Search for the cell housing the specified text and yield its [x, y] center coordinate. 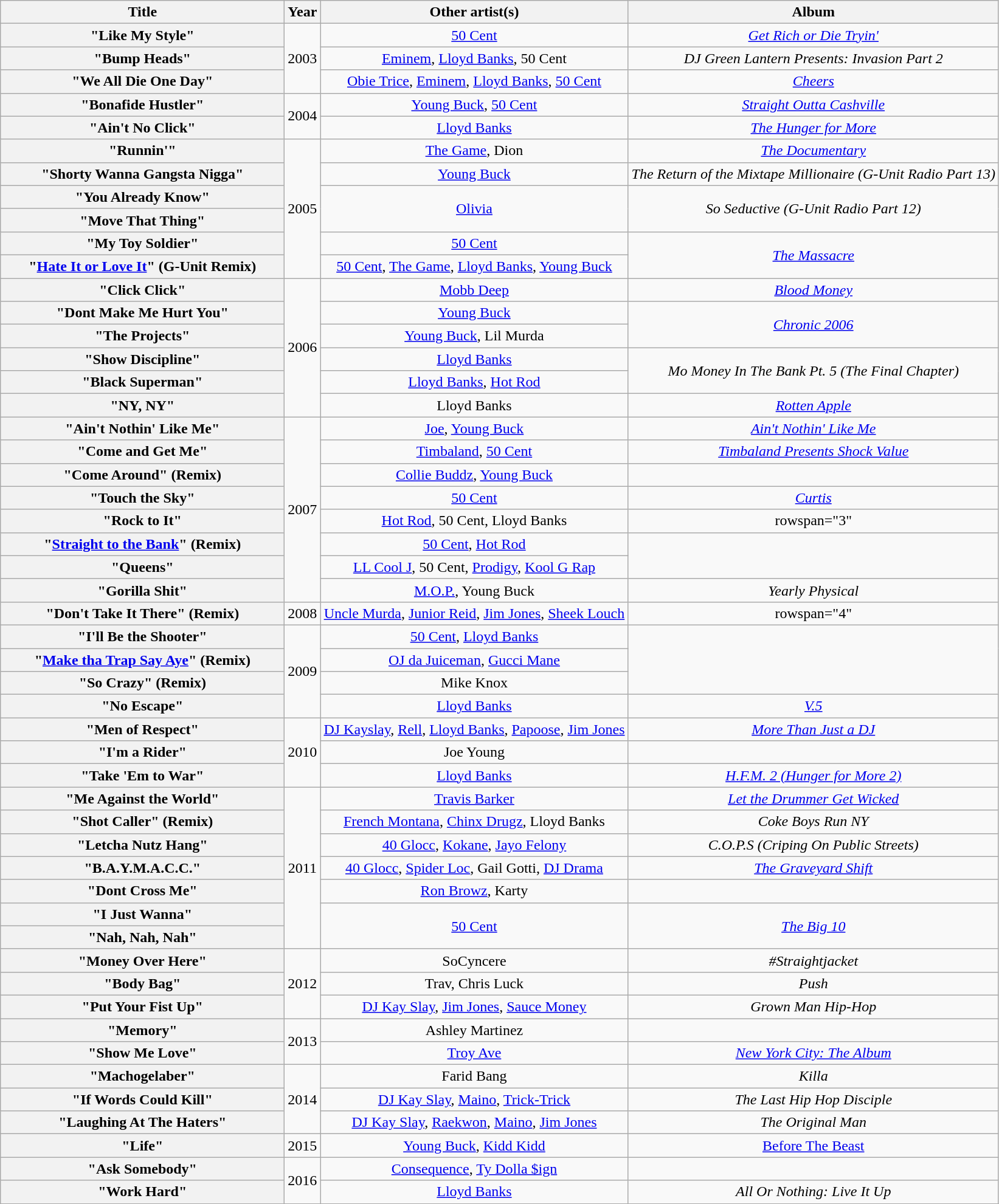
50 Cent, Lloyd Banks [474, 636]
"So Crazy" (Remix) [142, 683]
DJ Kayslay, Rell, Lloyd Banks, Papoose, Jim Jones [474, 729]
Mike Knox [474, 683]
Rotten Apple [814, 405]
"Come and Get Me" [142, 452]
Mobb Deep [474, 290]
Joe, Young Buck [474, 428]
"My Toy Soldier" [142, 243]
"Shorty Wanna Gangsta Nigga" [142, 174]
"The Projects" [142, 336]
50 Cent, The Game, Lloyd Banks, Young Buck [474, 266]
"We All Die One Day" [142, 81]
All Or Nothing: Live It Up [814, 1192]
Young Buck, Kidd Kidd [474, 1146]
Hot Rod, 50 Cent, Lloyd Banks [474, 521]
2007 [303, 509]
DJ Kay Slay, Maino, Trick-Trick [474, 1099]
50 Cent, Hot Rod [474, 544]
Collie Buddz, Young Buck [474, 475]
"Touch the Sky" [142, 498]
Consequence, Ty Dolla $ign [474, 1169]
Young Buck, Lil Murda [474, 336]
"Ain't No Click" [142, 128]
"Like My Style" [142, 35]
"Me Against the World" [142, 799]
The Game, Dion [474, 151]
"I'm a Rider" [142, 752]
Cheers [814, 81]
2013 [303, 1042]
"Men of Respect" [142, 729]
2003 [303, 58]
"Memory" [142, 1030]
"Laughing At The Haters" [142, 1123]
Ron Browz, Karty [474, 891]
"B.A.Y.M.A.C.C." [142, 868]
40 Glocc, Kokane, Jayo Felony [474, 845]
OJ da Juiceman, Gucci Mane [474, 659]
2009 [303, 671]
2005 [303, 208]
Obie Trice, Eminem, Lloyd Banks, 50 Cent [474, 81]
The Last Hip Hop Disciple [814, 1099]
Olivia [474, 208]
Push [814, 983]
The Return of the Mixtape Millionaire (G-Unit Radio Part 13) [814, 174]
"Hate It or Love It" (G-Unit Remix) [142, 266]
"Letcha Nutz Hang" [142, 845]
Other artist(s) [474, 12]
"Shot Caller" (Remix) [142, 822]
"I Just Wanna" [142, 914]
C.O.P.S (Criping On Public Streets) [814, 845]
Timbaland, 50 Cent [474, 452]
2008 [303, 613]
Eminem, Lloyd Banks, 50 Cent [474, 58]
Lloyd Banks, Hot Rod [474, 382]
"If Words Could Kill" [142, 1099]
Straight Outta Cashville [814, 105]
The Big 10 [814, 926]
Farid Bang [474, 1076]
"Gorilla Shit" [142, 590]
"Show Discipline" [142, 359]
Mo Money In The Bank Pt. 5 (The Final Chapter) [814, 371]
Get Rich or Die Tryin' [814, 35]
New York City: The Album [814, 1053]
Album [814, 12]
Joe Young [474, 752]
Uncle Murda, Junior Reid, Jim Jones, Sheek Louch [474, 613]
Timbaland Presents Shock Value [814, 452]
"Money Over Here" [142, 960]
"Show Me Love" [142, 1053]
The Graveyard Shift [814, 868]
"Bonafide Hustler" [142, 105]
"Dont Cross Me" [142, 891]
Killa [814, 1076]
2015 [303, 1146]
2010 [303, 752]
Trav, Chris Luck [474, 983]
DJ Green Lantern Presents: Invasion Part 2 [814, 58]
"You Already Know" [142, 197]
Coke Boys Run NY [814, 822]
Yearly Physical [814, 590]
Before The Beast [814, 1146]
"Black Superman" [142, 382]
Curtis [814, 498]
"Body Bag" [142, 983]
Troy Ave [474, 1053]
"Straight to the Bank" (Remix) [142, 544]
Let the Drummer Get Wicked [814, 799]
Title [142, 12]
2004 [303, 116]
"Put Your Fist Up" [142, 1006]
"Rock to It" [142, 521]
"Come Around" (Remix) [142, 475]
The Original Man [814, 1123]
The Hunger for More [814, 128]
"Don't Take It There" (Remix) [142, 613]
"NY, NY" [142, 405]
DJ Kay Slay, Jim Jones, Sauce Money [474, 1006]
The Massacre [814, 255]
"Make tha Trap Say Aye" (Remix) [142, 659]
2012 [303, 983]
Young Buck, 50 Cent [474, 105]
"Click Click" [142, 290]
French Montana, Chinx Drugz, Lloyd Banks [474, 822]
#Straightjacket [814, 960]
"I'll Be the Shooter" [142, 636]
40 Glocc, Spider Loc, Gail Gotti, DJ Drama [474, 868]
Year [303, 12]
"Dont Make Me Hurt You" [142, 313]
"Work Hard" [142, 1192]
LL Cool J, 50 Cent, Prodigy, Kool G Rap [474, 567]
So Seductive (G-Unit Radio Part 12) [814, 208]
H.F.M. 2 (Hunger for More 2) [814, 776]
Ain't Nothin' Like Me [814, 428]
"Take 'Em to War" [142, 776]
Chronic 2006 [814, 325]
More Than Just a DJ [814, 729]
"Ain't Nothin' Like Me" [142, 428]
"Bump Heads" [142, 58]
"Life" [142, 1146]
"Queens" [142, 567]
"Move That Thing" [142, 220]
"Ask Somebody" [142, 1169]
Blood Money [814, 290]
The Documentary [814, 151]
"No Escape" [142, 706]
"Nah, Nah, Nah" [142, 937]
SoCyncere [474, 960]
Travis Barker [474, 799]
DJ Kay Slay, Raekwon, Maino, Jim Jones [474, 1123]
"Runnin'" [142, 151]
rowspan="3" [814, 521]
2014 [303, 1099]
2016 [303, 1180]
M.O.P., Young Buck [474, 590]
rowspan="4" [814, 613]
2006 [303, 348]
Grown Man Hip-Hop [814, 1006]
Ashley Martinez [474, 1030]
"Machogelaber" [142, 1076]
V.5 [814, 706]
2011 [303, 868]
